For the text-containing cell, return its midpoint in [X, Y] coordinate format. 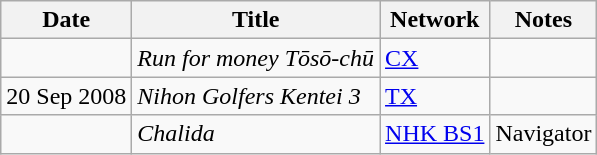
Title [256, 20]
CX [435, 58]
Notes [544, 20]
20 Sep 2008 [66, 96]
Navigator [544, 134]
Date [66, 20]
TX [435, 96]
Nihon Golfers Kentei 3 [256, 96]
Run for money Tōsō-chū [256, 58]
Chalida [256, 134]
NHK BS1 [435, 134]
Network [435, 20]
